Determine the [X, Y] coordinate at the center of the cell enclosing the given text.  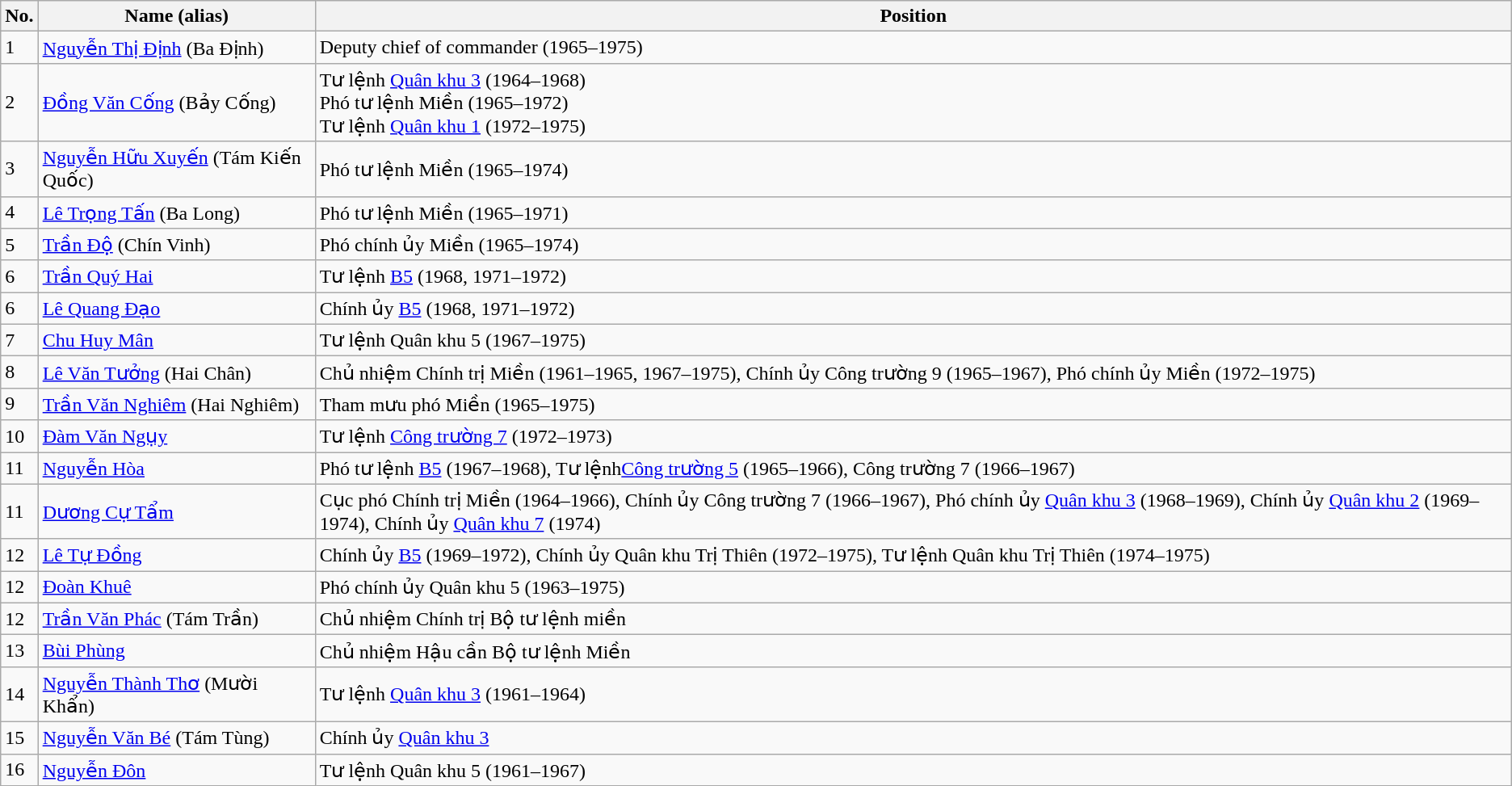
Phó tư lệnh B5 (1967–1968), Tư lệnhCông trường 5 (1965–1966), Công trường 7 (1966–1967) [913, 469]
Nguyễn Thị Định (Ba Định) [176, 48]
Đồng Văn Cống (Bảy Cống) [176, 102]
No. [19, 16]
Tư lệnh Công trường 7 (1972–1973) [913, 436]
Lê Trọng Tấn (Ba Long) [176, 212]
Phó tư lệnh Miền (1965–1974) [913, 169]
16 [19, 770]
Chủ nhiệm Hậu cần Bộ tư lệnh Miền [913, 651]
Trần Quý Hai [176, 276]
Phó chính ủy Quân khu 5 (1963–1975) [913, 587]
Tư lệnh Quân khu 3 (1961–1964) [913, 694]
Nguyễn Hòa [176, 469]
Chính ủy Quân khu 3 [913, 738]
Phó chính ủy Miền (1965–1974) [913, 245]
Tư lệnh Quân khu 5 (1961–1967) [913, 770]
10 [19, 436]
Đoàn Khuê [176, 587]
Phó tư lệnh Miền (1965–1971) [913, 212]
Lê Tự Đồng [176, 555]
13 [19, 651]
Tư lệnh B5 (1968, 1971–1972) [913, 276]
Chính ủy B5 (1969–1972), Chính ủy Quân khu Trị Thiên (1972–1975), Tư lệnh Quân khu Trị Thiên (1974–1975) [913, 555]
14 [19, 694]
Nguyễn Đôn [176, 770]
Tư lệnh Quân khu 3 (1964–1968) Phó tư lệnh Miền (1965–1972) Tư lệnh Quân khu 1 (1972–1975) [913, 102]
Tư lệnh Quân khu 5 (1967–1975) [913, 340]
Chu Huy Mân [176, 340]
Lê Văn Tưởng (Hai Chân) [176, 372]
7 [19, 340]
Tham mưu phó Miền (1965–1975) [913, 404]
Trần Độ (Chín Vinh) [176, 245]
Nguyễn Văn Bé (Tám Tùng) [176, 738]
Chủ nhiệm Chính trị Miền (1961–1965, 1967–1975), Chính ủy Công trường 9 (1965–1967), Phó chính ủy Miền (1972–1975) [913, 372]
1 [19, 48]
Trần Văn Nghiêm (Hai Nghiêm) [176, 404]
Name (alias) [176, 16]
Nguyễn Thành Thơ (Mười Khẩn) [176, 694]
Chủ nhiệm Chính trị Bộ tư lệnh miền [913, 619]
15 [19, 738]
3 [19, 169]
Bùi Phùng [176, 651]
Đàm Văn Ngụy [176, 436]
Lê Quang Đạo [176, 309]
Deputy chief of commander (1965–1975) [913, 48]
Trần Văn Phác (Tám Trần) [176, 619]
9 [19, 404]
Nguyễn Hữu Xuyến (Tám Kiến Quốc) [176, 169]
8 [19, 372]
2 [19, 102]
Chính ủy B5 (1968, 1971–1972) [913, 309]
4 [19, 212]
Position [913, 16]
Dương Cự Tẩm [176, 511]
5 [19, 245]
